Pinpoint the cell where the given text exists, returning its (X, Y) midpoint coordinate. 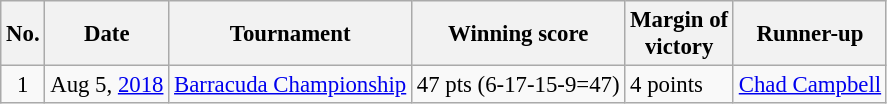
Winning score (518, 34)
Aug 5, 2018 (107, 85)
No. (23, 34)
1 (23, 85)
Runner-up (810, 34)
4 points (680, 85)
47 pts (6-17-15-9=47) (518, 85)
Tournament (290, 34)
Chad Campbell (810, 85)
Barracuda Championship (290, 85)
Date (107, 34)
Margin ofvictory (680, 34)
